Pinpoint the cell where the given text exists, returning its (x, y) midpoint coordinate. 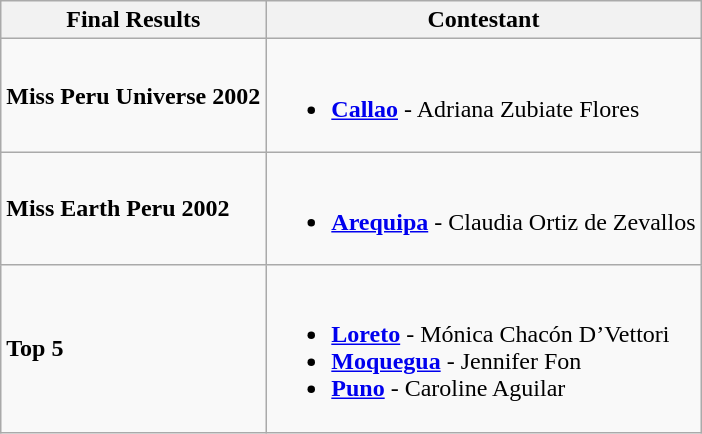
Miss Peru Universe 2002 (134, 96)
Loreto - Mónica Chacón D’Vettori Moquegua - Jennifer Fon Puno - Caroline Aguilar (484, 348)
Contestant (484, 20)
Arequipa - Claudia Ortiz de Zevallos (484, 208)
Final Results (134, 20)
Top 5 (134, 348)
Miss Earth Peru 2002 (134, 208)
Callao - Adriana Zubiate Flores (484, 96)
